Find where the given text appears and provide that cell's center as (x, y) coordinate. 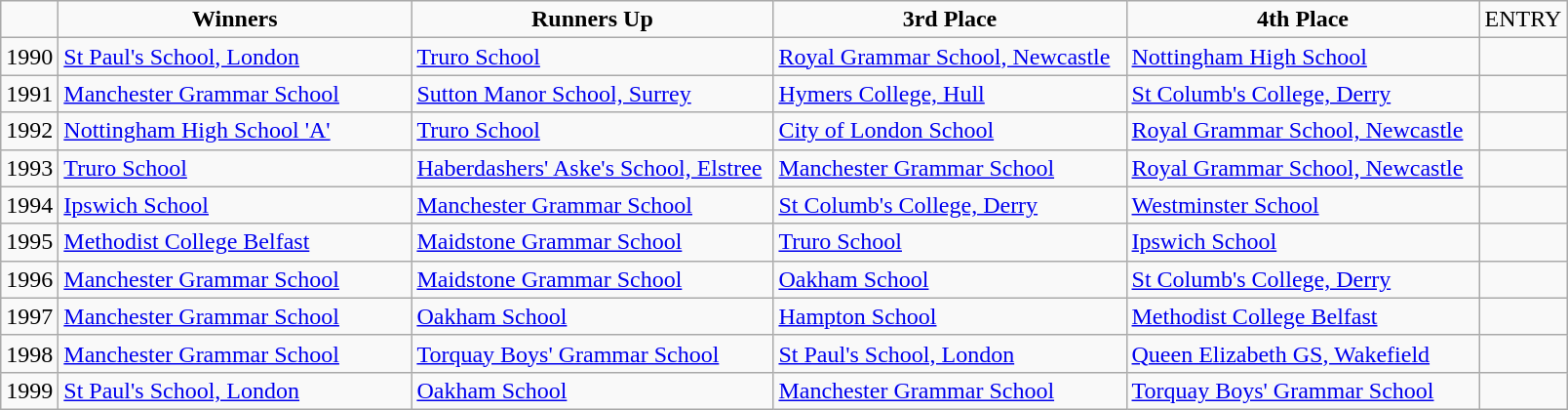
Nottingham High School (1303, 57)
City of London School (950, 131)
Nottingham High School 'A' (235, 131)
Westminster School (1303, 205)
Runners Up (593, 20)
1997 (29, 316)
Queen Elizabeth GS, Wakefield (1303, 353)
4th Place (1303, 20)
Hymers College, Hull (950, 94)
1998 (29, 353)
1994 (29, 205)
1996 (29, 279)
ENTRY (1523, 20)
1991 (29, 94)
Sutton Manor School, Surrey (593, 94)
1993 (29, 168)
1995 (29, 242)
3rd Place (950, 20)
Winners (235, 20)
Hampton School (950, 316)
1990 (29, 57)
1999 (29, 390)
1992 (29, 131)
Haberdashers' Aske's School, Elstree (593, 168)
